Capture the cell that displays the provided text and extract its (x, y) central coordinate. 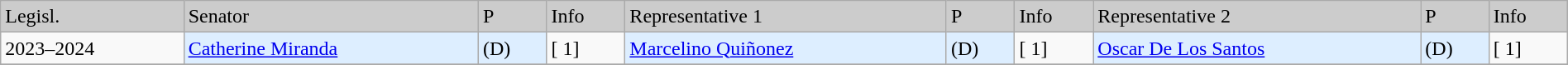
2023–2024 (93, 48)
Oscar De Los Santos (1257, 48)
Representative 1 (786, 17)
Marcelino Quiñonez (786, 48)
Senator (331, 17)
Catherine Miranda (331, 48)
Representative 2 (1257, 17)
Legisl. (93, 17)
